Find where the given text appears and provide that cell's center as [x, y] coordinate. 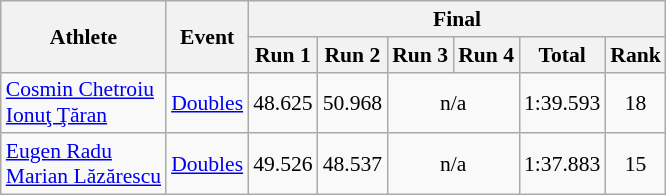
Eugen Radu Marian Lăzărescu [84, 164]
Cosmin Chetroiu Ionuţ Ţăran [84, 102]
1:39.593 [562, 102]
Run 3 [420, 55]
Final [457, 19]
1:37.883 [562, 164]
49.526 [282, 164]
Athlete [84, 36]
Run 2 [352, 55]
15 [636, 164]
Event [207, 36]
48.625 [282, 102]
48.537 [352, 164]
Run 4 [486, 55]
18 [636, 102]
50.968 [352, 102]
Rank [636, 55]
Total [562, 55]
Run 1 [282, 55]
